From the cell containing the given text, extract its center point as [x, y] coordinate. 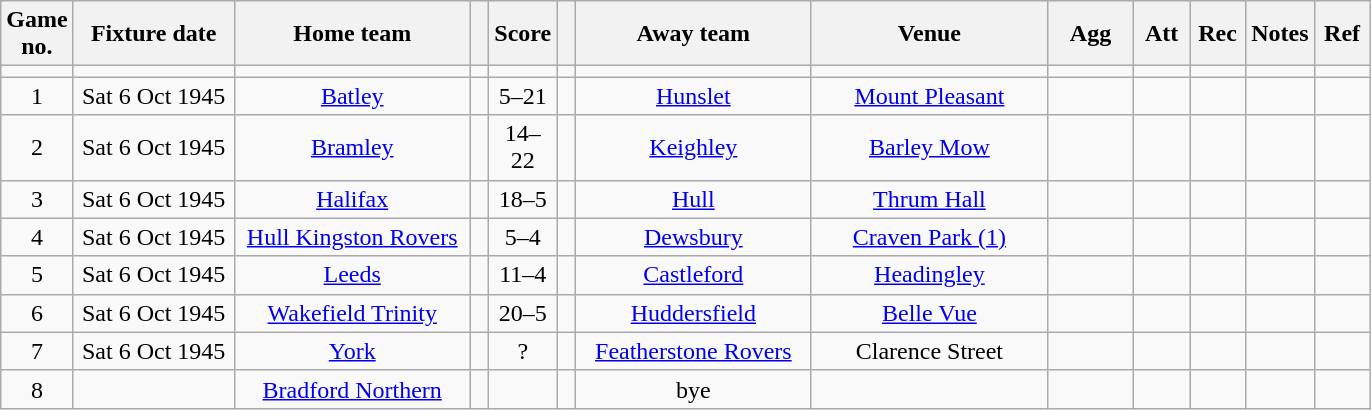
Att [1162, 34]
Bradford Northern [352, 389]
Belle Vue [929, 313]
Score [523, 34]
? [523, 351]
4 [37, 237]
Headingley [929, 275]
Featherstone Rovers [693, 351]
5–21 [523, 96]
Venue [929, 34]
Agg [1090, 34]
Away team [693, 34]
5 [37, 275]
York [352, 351]
Ref [1342, 34]
Mount Pleasant [929, 96]
Leeds [352, 275]
7 [37, 351]
Barley Mow [929, 148]
Craven Park (1) [929, 237]
Thrum Hall [929, 199]
Castleford [693, 275]
8 [37, 389]
3 [37, 199]
20–5 [523, 313]
Hunslet [693, 96]
14–22 [523, 148]
Halifax [352, 199]
18–5 [523, 199]
Batley [352, 96]
Huddersfield [693, 313]
Wakefield Trinity [352, 313]
1 [37, 96]
bye [693, 389]
Fixture date [154, 34]
Home team [352, 34]
Keighley [693, 148]
Clarence Street [929, 351]
6 [37, 313]
Hull [693, 199]
Rec [1218, 34]
Bramley [352, 148]
5–4 [523, 237]
Dewsbury [693, 237]
Game no. [37, 34]
2 [37, 148]
Notes [1280, 34]
11–4 [523, 275]
Hull Kingston Rovers [352, 237]
